Search for the cell housing the specified text and yield its (X, Y) center coordinate. 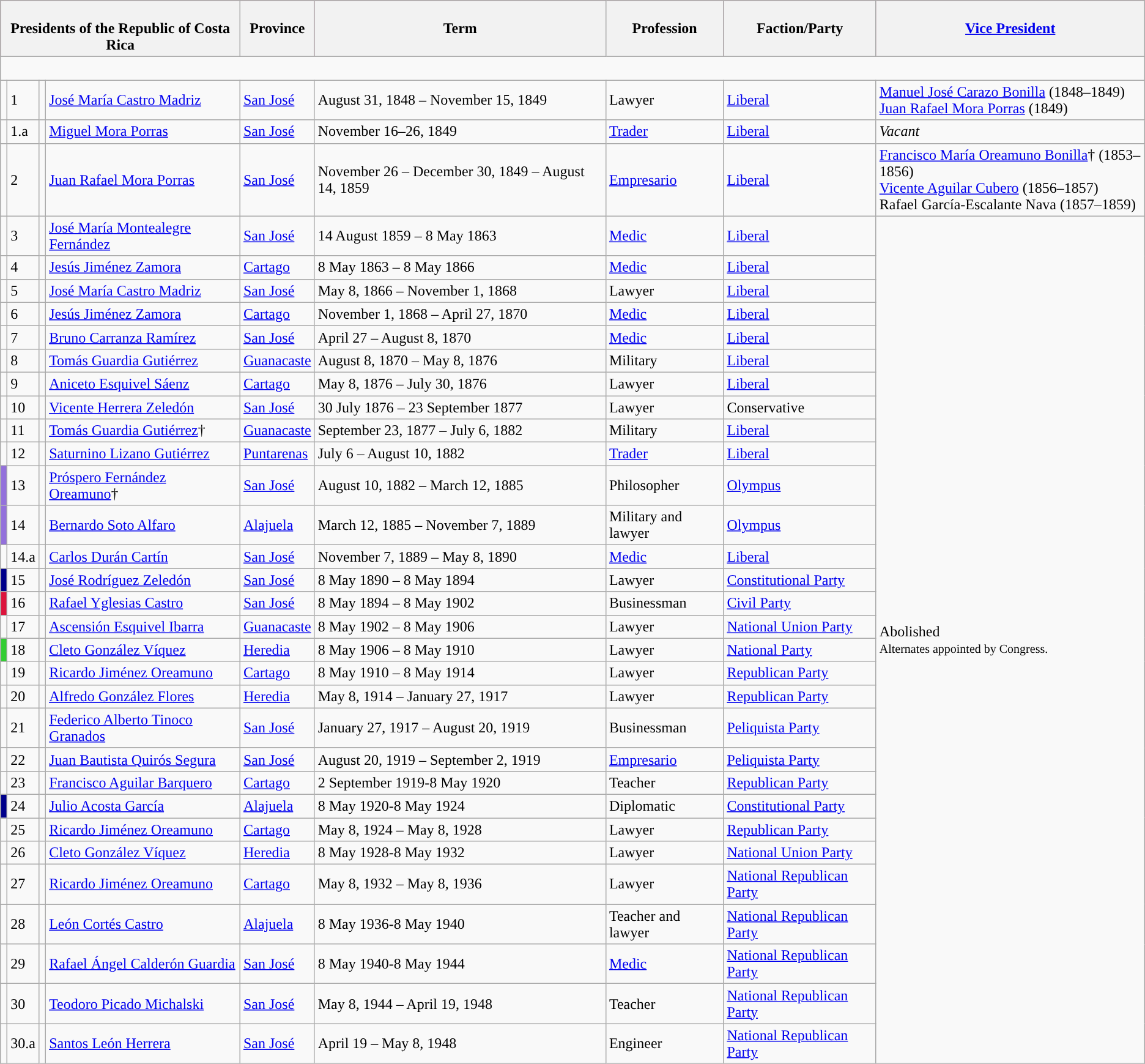
14 (23, 525)
Francisco María Oreamuno Bonilla† (1853–1856)Vicente Aguilar Cubero (1856–1857)Rafael García-Escalante Nava (1857–1859) (1010, 180)
Bernardo Soto Alfaro (143, 525)
July 6 – August 10, 1882 (460, 454)
November 7, 1889 – May 8, 1890 (460, 557)
8 May 1890 – 8 May 1894 (460, 580)
17 (23, 627)
16 (23, 603)
8 May 1940-8 May 1944 (460, 964)
Rafael Ángel Calderón Guardia (143, 964)
23 (23, 783)
30.a (23, 1044)
National Party (800, 650)
30 July 1876 – 23 September 1877 (460, 407)
Civil Party (800, 603)
Vacant (1010, 132)
8 May 1910 – 8 May 1914 (460, 673)
Miguel Mora Porras (143, 132)
5 (23, 291)
26 (23, 853)
José María Montealegre Fernández (143, 236)
Conservative (800, 407)
3 (23, 236)
15 (23, 580)
8 (23, 360)
Teacher and lawyer (664, 924)
19 (23, 673)
14.a (23, 557)
8 May 1928-8 May 1932 (460, 853)
Province (277, 29)
Próspero Fernández Oreamuno† (143, 486)
24 (23, 806)
Francisco Aguilar Barquero (143, 783)
Presidents of the Republic of Costa Rica (120, 29)
22 (23, 759)
Federico Alberto Tinoco Granados (143, 728)
November 1, 1868 – April 27, 1870 (460, 314)
8 May 1902 – 8 May 1906 (460, 627)
April 19 – May 8, 1948 (460, 1044)
Julio Acosta García (143, 806)
2 (23, 180)
August 20, 1919 – September 2, 1919 (460, 759)
21 (23, 728)
May 8, 1914 – January 27, 1917 (460, 696)
Tomás Guardia Gutiérrez (143, 360)
Ascensión Esquivel Ibarra (143, 627)
8 May 1936-8 May 1940 (460, 924)
Term (460, 29)
2 September 1919-8 May 1920 (460, 783)
8 May 1906 – 8 May 1910 (460, 650)
Aniceto Esquivel Sáenz (143, 384)
12 (23, 454)
Rafael Yglesias Castro (143, 603)
May 8, 1876 – July 30, 1876 (460, 384)
9 (23, 384)
28 (23, 924)
14 August 1859 – 8 May 1863 (460, 236)
4 (23, 267)
30 (23, 1003)
Saturnino Lizano Gutiérrez (143, 454)
8 May 1894 – 8 May 1902 (460, 603)
Bruno Carranza Ramírez (143, 337)
April 27 – August 8, 1870 (460, 337)
Teodoro Picado Michalski (143, 1003)
Engineer (664, 1044)
Profession (664, 29)
Juan Rafael Mora Porras (143, 180)
11 (23, 431)
Carlos Durán Cartín (143, 557)
27 (23, 885)
Faction/Party (800, 29)
January 27, 1917 – August 20, 1919 (460, 728)
Abolished Alternates appointed by Congress. (1010, 640)
1.a (23, 132)
25 (23, 829)
Puntarenas (277, 454)
Alfredo González Flores (143, 696)
6 (23, 314)
August 31, 1848 – November 15, 1849 (460, 100)
May 8, 1944 – April 19, 1948 (460, 1003)
13 (23, 486)
Vice President (1010, 29)
May 8, 1866 – November 1, 1868 (460, 291)
18 (23, 650)
1 (23, 100)
7 (23, 337)
March 12, 1885 – November 7, 1889 (460, 525)
August 8, 1870 – May 8, 1876 (460, 360)
29 (23, 964)
May 8, 1932 – May 8, 1936 (460, 885)
10 (23, 407)
8 May 1920-8 May 1924 (460, 806)
Manuel José Carazo Bonilla (1848–1849)Juan Rafael Mora Porras (1849) (1010, 100)
September 23, 1877 – July 6, 1882 (460, 431)
20 (23, 696)
8 May 1863 – 8 May 1866 (460, 267)
November 16–26, 1849 (460, 132)
Diplomatic (664, 806)
León Cortés Castro (143, 924)
August 10, 1882 – March 12, 1885 (460, 486)
November 26 – December 30, 1849 – August 14, 1859 (460, 180)
José Rodríguez Zeledón (143, 580)
Juan Bautista Quirós Segura (143, 759)
Vicente Herrera Zeledón (143, 407)
Philosopher (664, 486)
Tomás Guardia Gutiérrez† (143, 431)
Santos León Herrera (143, 1044)
May 8, 1924 – May 8, 1928 (460, 829)
Military and lawyer (664, 525)
